Search for the cell housing the specified text and yield its [x, y] center coordinate. 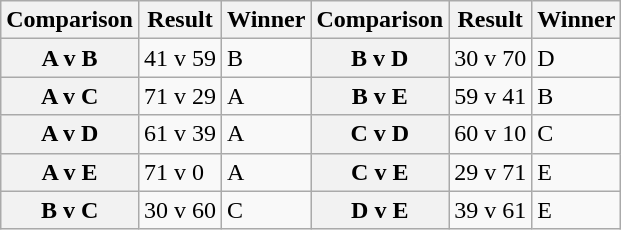
A v E [70, 172]
A v C [70, 96]
A v B [70, 58]
29 v 71 [490, 172]
30 v 60 [180, 210]
B v D [380, 58]
C v E [380, 172]
30 v 70 [490, 58]
D [576, 58]
71 v 0 [180, 172]
39 v 61 [490, 210]
59 v 41 [490, 96]
41 v 59 [180, 58]
B v E [380, 96]
C v D [380, 134]
D v E [380, 210]
61 v 39 [180, 134]
B v C [70, 210]
60 v 10 [490, 134]
A v D [70, 134]
71 v 29 [180, 96]
